Detect which cell encompasses the target text, then output its (x, y) center coordinate. 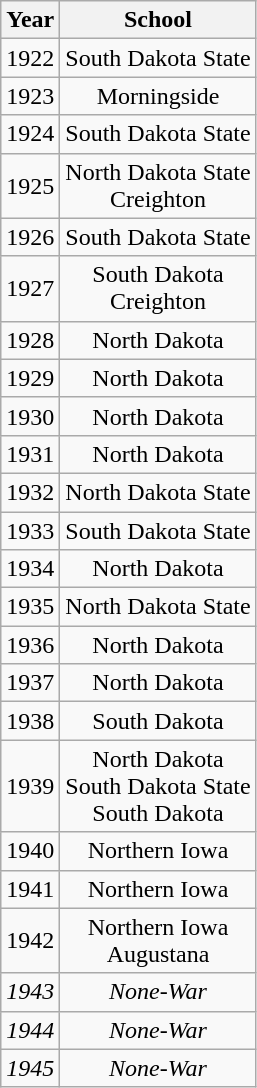
1938 (30, 721)
1933 (30, 531)
1940 (30, 851)
1939 (30, 786)
1937 (30, 683)
1934 (30, 569)
1927 (30, 288)
North DakotaSouth Dakota StateSouth Dakota (158, 786)
1942 (30, 940)
1932 (30, 492)
South Dakota (158, 721)
1943 (30, 992)
1935 (30, 607)
1931 (30, 454)
1926 (30, 237)
1922 (30, 58)
1929 (30, 378)
1928 (30, 340)
1930 (30, 416)
Northern IowaAugustana (158, 940)
School (158, 20)
1936 (30, 645)
1923 (30, 96)
Year (30, 20)
1945 (30, 1068)
Morningside (158, 96)
1925 (30, 186)
1924 (30, 134)
South DakotaCreighton (158, 288)
1941 (30, 889)
1944 (30, 1030)
North Dakota StateCreighton (158, 186)
